Capture the cell that displays the provided text and extract its (X, Y) central coordinate. 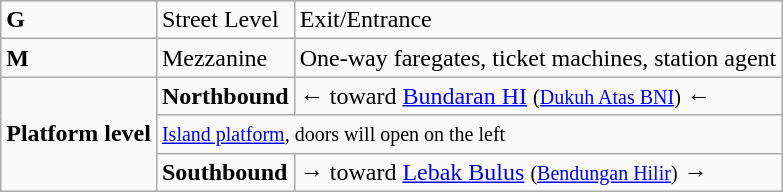
Mezzanine (225, 58)
M (79, 58)
→ toward Lebak Bulus (Bendungan Hilir) → (538, 172)
Northbound (225, 96)
Island platform, doors will open on the left (468, 134)
Street Level (225, 20)
One-way faregates, ticket machines, station agent (538, 58)
G (79, 20)
Southbound (225, 172)
Exit/Entrance (538, 20)
← toward Bundaran HI (Dukuh Atas BNI) ← (538, 96)
Platform level (79, 134)
